Capture the cell that displays the provided text and extract its [x, y] central coordinate. 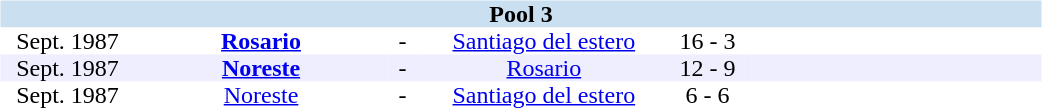
Pool 3 [520, 14]
16 - 3 [707, 42]
6 - 6 [707, 96]
12 - 9 [707, 68]
